For the text-containing cell, return its midpoint in (X, Y) coordinate format. 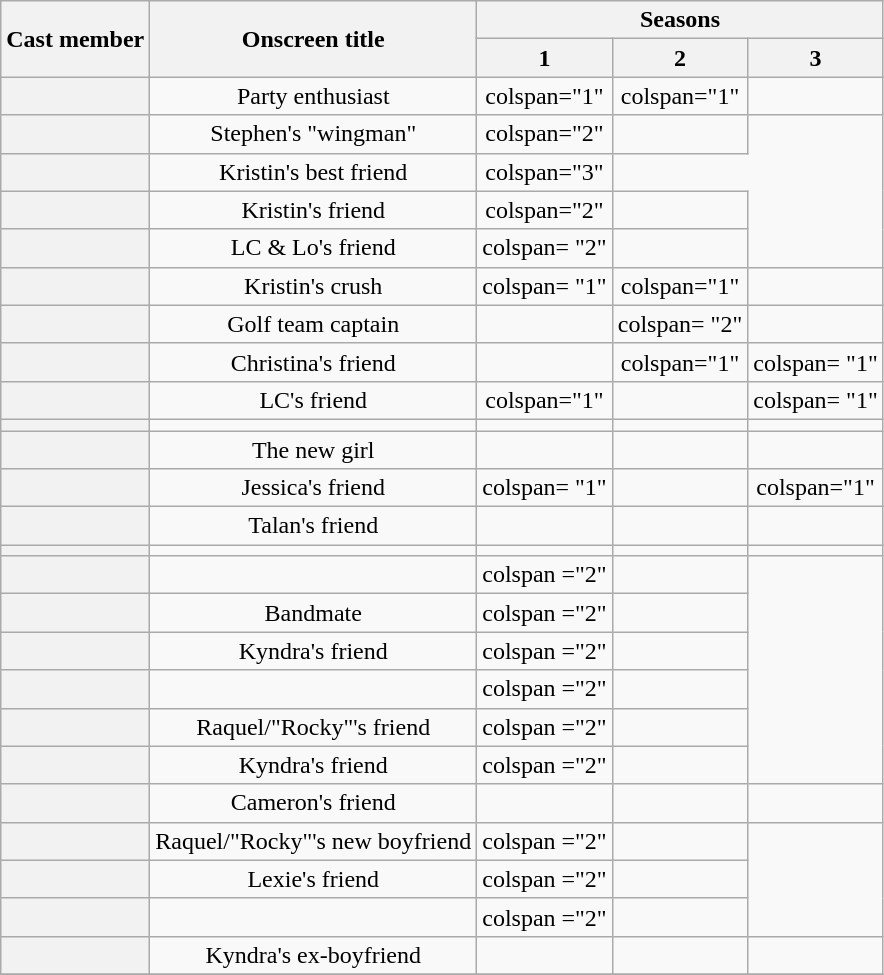
Lexie's friend (314, 879)
Jessica's friend (314, 488)
The new girl (314, 449)
Kristin's best friend (314, 172)
Bandmate (314, 613)
Seasons (680, 20)
Talan's friend (314, 526)
2 (680, 58)
LC & Lo's friend (314, 248)
Raquel/"Rocky"'s friend (314, 727)
Onscreen title (314, 39)
3 (816, 58)
LC's friend (314, 400)
Stephen's "wingman" (314, 134)
Kristin's friend (314, 210)
Kyndra's ex-boyfriend (314, 955)
Christina's friend (314, 362)
Party enthusiast (314, 96)
Cast member (76, 39)
Raquel/"Rocky"'s new boyfriend (314, 841)
Cameron's friend (314, 803)
Golf team captain (314, 324)
colspan="3" (545, 172)
Kristin's crush (314, 286)
1 (545, 58)
